Pinpoint the cell where the given text exists, returning its (X, Y) midpoint coordinate. 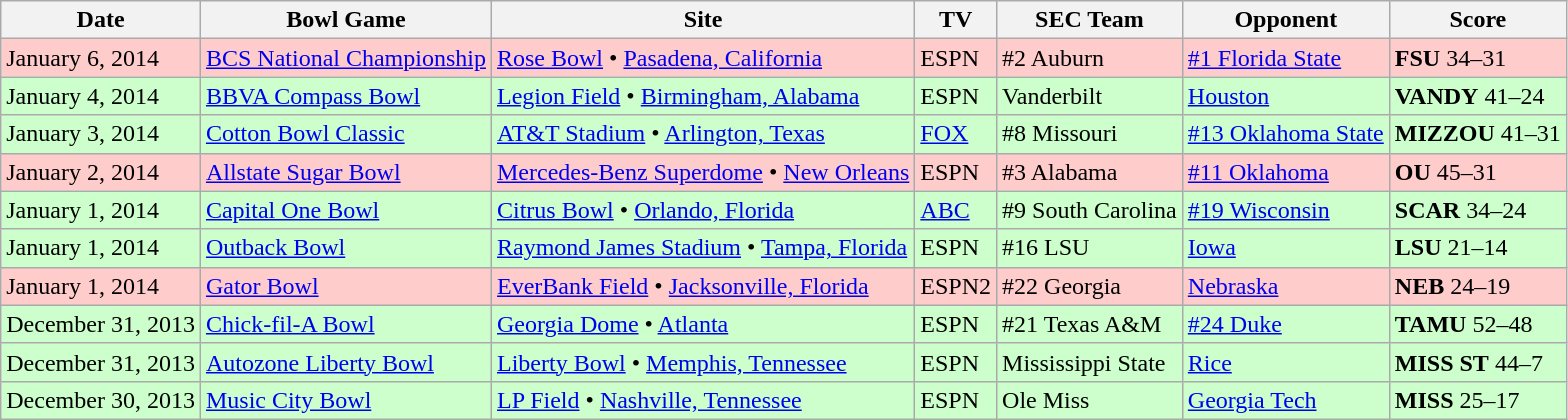
SEC Team (1090, 20)
OU 45–31 (1478, 172)
Outback Bowl (346, 248)
Score (1478, 20)
#3 Alabama (1090, 172)
#22 Georgia (1090, 286)
Georgia Dome • Atlanta (702, 324)
Houston (1286, 96)
January 4, 2014 (101, 96)
Site (702, 20)
FSU 34–31 (1478, 58)
Mercedes-Benz Superdome • New Orleans (702, 172)
EverBank Field • Jacksonville, Florida (702, 286)
MISS ST 44–7 (1478, 362)
LP Field • Nashville, Tennessee (702, 400)
Allstate Sugar Bowl (346, 172)
Citrus Bowl • Orlando, Florida (702, 210)
#21 Texas A&M (1090, 324)
TAMU 52–48 (1478, 324)
MISS 25–17 (1478, 400)
Mississippi State (1090, 362)
LSU 21–14 (1478, 248)
Capital One Bowl (346, 210)
#11 Oklahoma (1286, 172)
ESPN2 (956, 286)
#13 Oklahoma State (1286, 134)
December 30, 2013 (101, 400)
Date (101, 20)
SCAR 34–24 (1478, 210)
ABC (956, 210)
NEB 24–19 (1478, 286)
Vanderbilt (1090, 96)
#2 Auburn (1090, 58)
#24 Duke (1286, 324)
#1 Florida State (1286, 58)
Liberty Bowl • Memphis, Tennessee (702, 362)
Gator Bowl (346, 286)
VANDY 41–24 (1478, 96)
Legion Field • Birmingham, Alabama (702, 96)
MIZZOU 41–31 (1478, 134)
AT&T Stadium • Arlington, Texas (702, 134)
Rice (1286, 362)
Opponent (1286, 20)
Bowl Game (346, 20)
BBVA Compass Bowl (346, 96)
Cotton Bowl Classic (346, 134)
#9 South Carolina (1090, 210)
Raymond James Stadium • Tampa, Florida (702, 248)
January 2, 2014 (101, 172)
#8 Missouri (1090, 134)
Nebraska (1286, 286)
Autozone Liberty Bowl (346, 362)
#19 Wisconsin (1286, 210)
Georgia Tech (1286, 400)
TV (956, 20)
BCS National Championship (346, 58)
January 6, 2014 (101, 58)
#16 LSU (1090, 248)
FOX (956, 134)
Ole Miss (1090, 400)
Chick-fil-A Bowl (346, 324)
January 3, 2014 (101, 134)
Iowa (1286, 248)
Rose Bowl • Pasadena, California (702, 58)
Music City Bowl (346, 400)
